Extract the [X, Y] coordinate from the center of the cell holding the provided text.  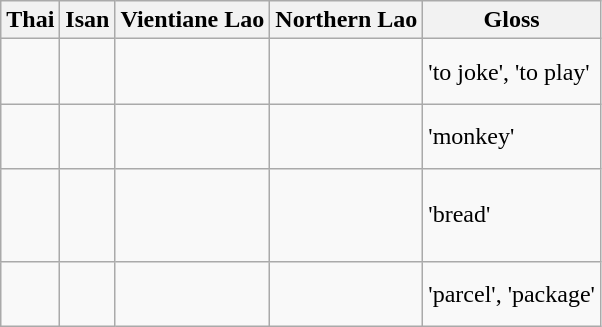
Vientiane Lao [192, 20]
'to joke', 'to play' [512, 72]
'parcel', 'package' [512, 294]
Isan [88, 20]
'bread' [512, 215]
Gloss [512, 20]
'monkey' [512, 136]
Northern Lao [346, 20]
Thai [30, 20]
